Output the [x, y] coordinate of the center of the cell containing the given text.  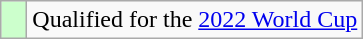
Qualified for the 2022 World Cup [195, 20]
